Output the [x, y] coordinate of the center of the cell containing the given text.  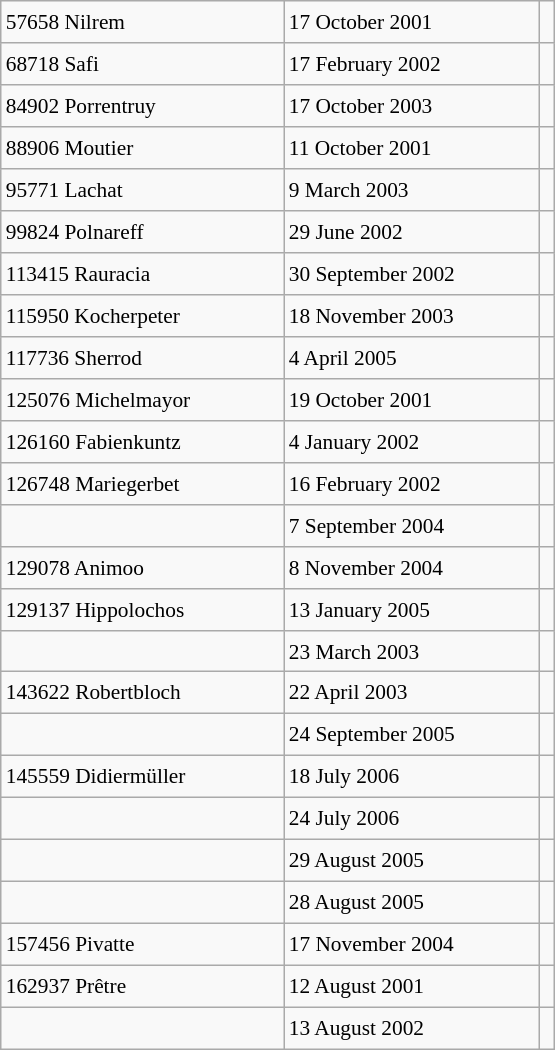
157456 Pivatte [142, 945]
22 April 2003 [412, 693]
68718 Safi [142, 64]
29 June 2002 [412, 232]
19 October 2001 [412, 399]
17 October 2003 [412, 106]
145559 Didiermüller [142, 777]
84902 Porrentruy [142, 106]
13 August 2002 [412, 1028]
4 April 2005 [412, 358]
23 March 2003 [412, 651]
113415 Rauracia [142, 274]
117736 Sherrod [142, 358]
18 July 2006 [412, 777]
126748 Mariegerbet [142, 483]
126160 Fabienkuntz [142, 441]
16 February 2002 [412, 483]
125076 Michelmayor [142, 399]
99824 Polnareff [142, 232]
13 January 2005 [412, 609]
7 September 2004 [412, 525]
143622 Robertbloch [142, 693]
88906 Moutier [142, 148]
17 February 2002 [412, 64]
24 September 2005 [412, 735]
12 August 2001 [412, 986]
17 October 2001 [412, 22]
11 October 2001 [412, 148]
129137 Hippolochos [142, 609]
9 March 2003 [412, 190]
57658 Nilrem [142, 22]
8 November 2004 [412, 567]
4 January 2002 [412, 441]
30 September 2002 [412, 274]
95771 Lachat [142, 190]
129078 Animoo [142, 567]
17 November 2004 [412, 945]
28 August 2005 [412, 903]
162937 Prêtre [142, 986]
115950 Kocherpeter [142, 316]
29 August 2005 [412, 861]
18 November 2003 [412, 316]
24 July 2006 [412, 819]
